From the cell containing the given text, extract its center point as [x, y] coordinate. 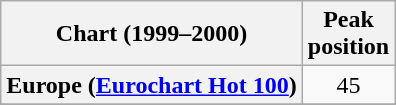
Peakposition [348, 34]
Chart (1999–2000) [152, 34]
Europe (Eurochart Hot 100) [152, 85]
45 [348, 85]
